Return [X, Y] of the center of cell containing provided text 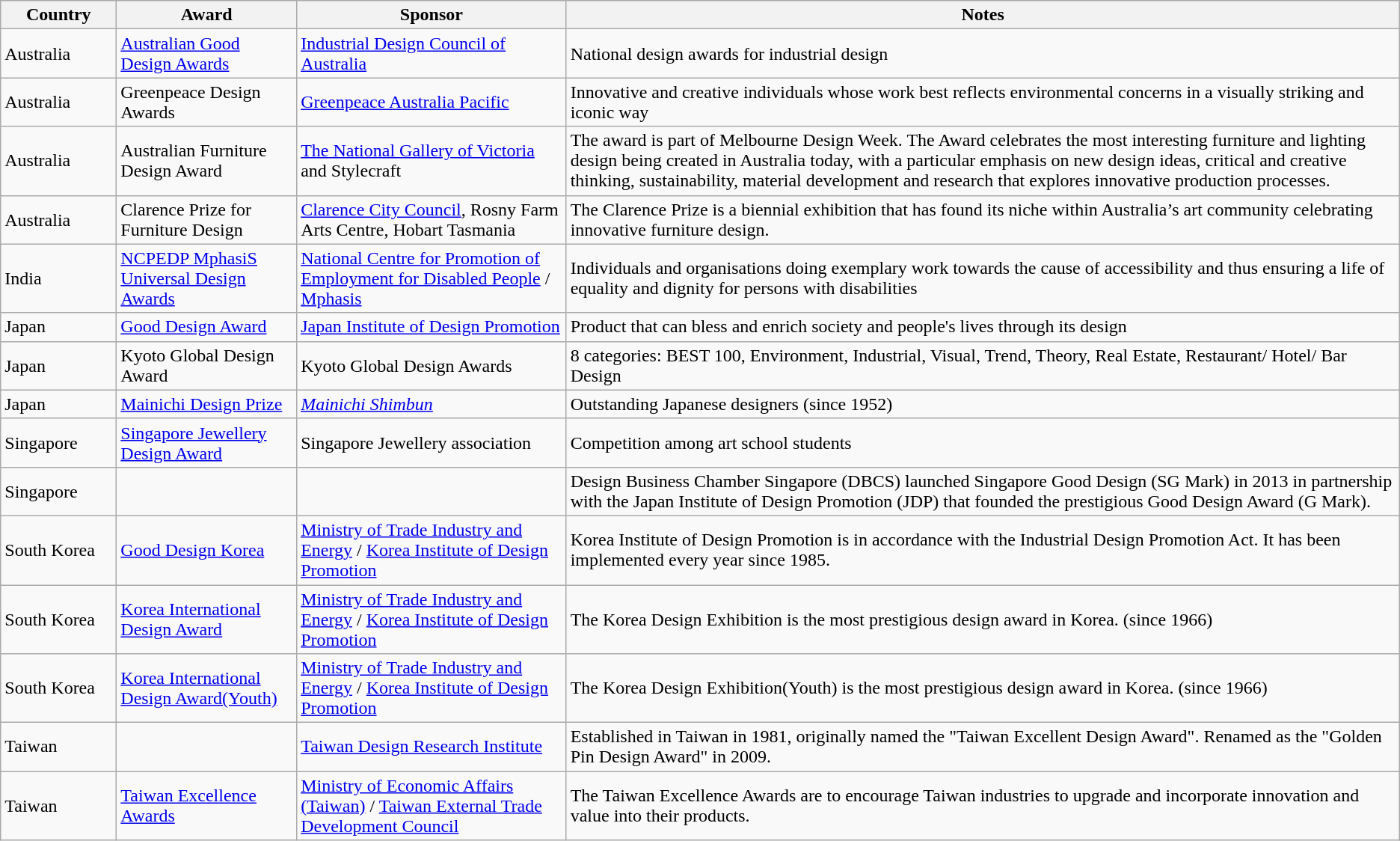
Sponsor [432, 15]
Japan Institute of Design Promotion [432, 327]
National Centre for Promotion of Employment for Disabled People / Mphasis [432, 278]
The Clarence Prize is a biennial exhibition that has found its niche within Australia’s art community celebrating innovative furniture design. [983, 220]
Taiwan Design Research Institute [432, 747]
Korea Institute of Design Promotion is in accordance with the Industrial Design Promotion Act. It has been implemented every year since 1985. [983, 550]
Notes [983, 15]
Korea International Design Award(Youth) [206, 688]
Outstanding Japanese designers (since 1952) [983, 404]
Ministry of Economic Affairs (Taiwan) / Taiwan External Trade Development Council [432, 806]
Greenpeace Australia Pacific [432, 102]
Greenpeace Design Awards [206, 102]
The Taiwan Excellence Awards are to encourage Taiwan industries to upgrade and incorporate innovation and value into their products. [983, 806]
Clarence City Council, Rosny Farm Arts Centre, Hobart Tasmania [432, 220]
Established in Taiwan in 1981, originally named the "Taiwan Excellent Design Award". Renamed as the "Golden Pin Design Award" in 2009. [983, 747]
The National Gallery of Victoria and Stylecraft [432, 161]
NCPEDP MphasiS Universal Design Awards [206, 278]
8 categories: BEST 100, Environment, Industrial, Visual, Trend, Theory, Real Estate, Restaurant/ Hotel/ Bar Design [983, 365]
Singapore Jewellery association [432, 443]
Kyoto Global Design Award [206, 365]
Good Design Korea [206, 550]
The Korea Design Exhibition(Youth) is the most prestigious design award in Korea. (since 1966) [983, 688]
Mainichi Shimbun [432, 404]
Product that can bless and enrich society and people's lives through its design [983, 327]
Australian Furniture Design Award [206, 161]
Innovative and creative individuals whose work best reflects environmental concerns in a visually striking and iconic way [983, 102]
Good Design Award [206, 327]
Mainichi Design Prize [206, 404]
Country [58, 15]
Kyoto Global Design Awards [432, 365]
Industrial Design Council of Australia [432, 54]
Australian Good Design Awards [206, 54]
National design awards for industrial design [983, 54]
The Korea Design Exhibition is the most prestigious design award in Korea. (since 1966) [983, 620]
India [58, 278]
Competition among art school students [983, 443]
Taiwan Excellence Awards [206, 806]
Singapore Jewellery Design Award [206, 443]
Award [206, 15]
Korea International Design Award [206, 620]
Clarence Prize for Furniture Design [206, 220]
